Capture the cell that displays the provided text and extract its [X, Y] central coordinate. 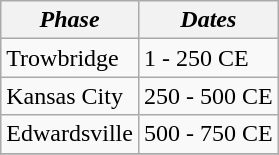
Kansas City [70, 96]
1 - 250 CE [208, 58]
500 - 750 CE [208, 134]
Dates [208, 20]
Phase [70, 20]
250 - 500 CE [208, 96]
Edwardsville [70, 134]
Trowbridge [70, 58]
